For the text-containing cell, return its midpoint in [X, Y] coordinate format. 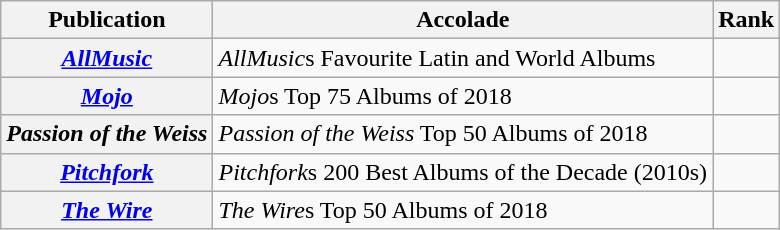
Mojo [107, 96]
AllMusics Favourite Latin and World Albums [463, 58]
AllMusic [107, 58]
Rank [746, 20]
Accolade [463, 20]
Publication [107, 20]
The Wires Top 50 Albums of 2018 [463, 210]
The Wire [107, 210]
Pitchforks 200 Best Albums of the Decade (2010s) [463, 172]
Pitchfork [107, 172]
Passion of the Weiss [107, 134]
Mojos Top 75 Albums of 2018 [463, 96]
Passion of the Weiss Top 50 Albums of 2018 [463, 134]
